Determine the (X, Y) coordinate at the center of the cell enclosing the given text.  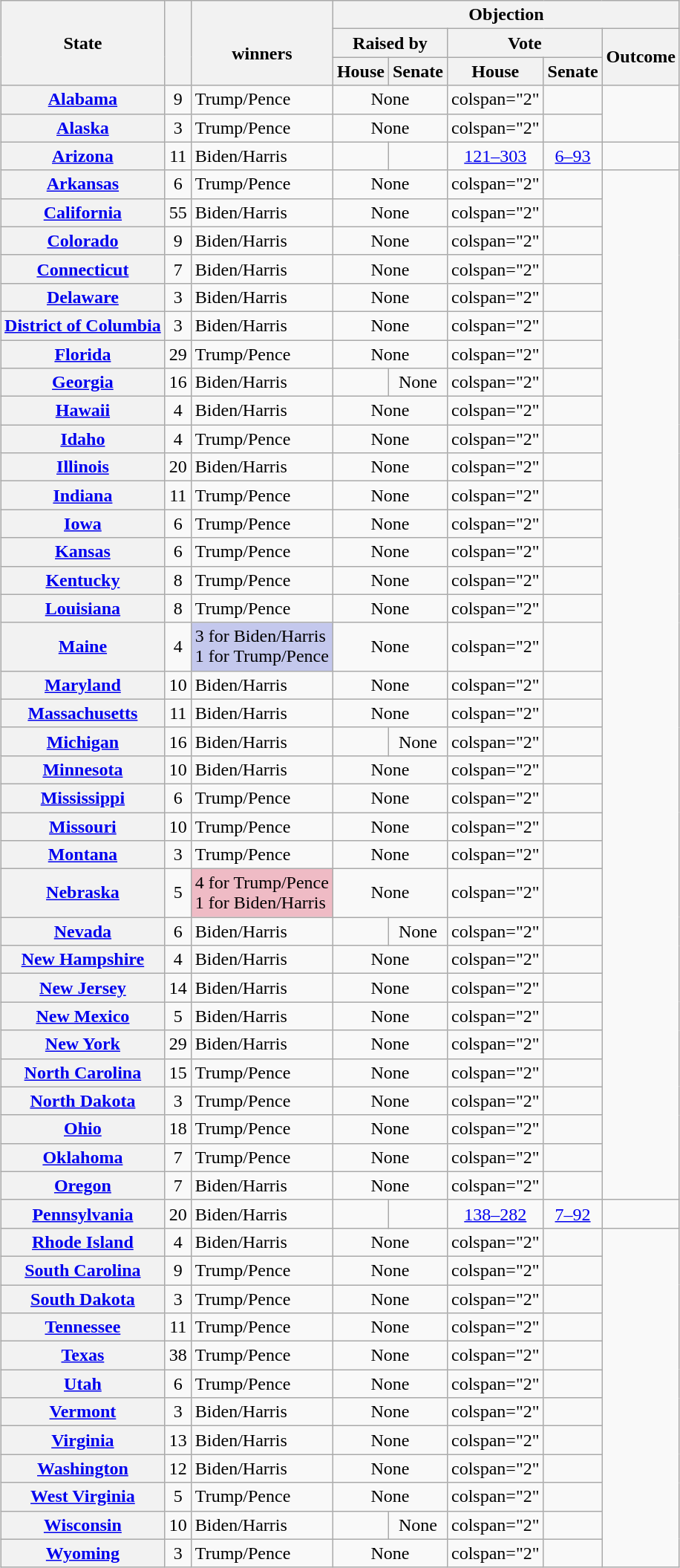
State (83, 43)
Outcome (641, 57)
Michigan (83, 741)
District of Columbia (83, 325)
4 for Trump/Pence1 for Biden/Harris (261, 893)
Mississippi (83, 798)
Rhode Island (83, 1242)
Minnesota (83, 770)
55 (178, 212)
Nevada (83, 931)
Raised by (390, 43)
Ohio (83, 1129)
Virginia (83, 1440)
New Jersey (83, 988)
West Virginia (83, 1497)
Objection (506, 15)
Idaho (83, 439)
North Carolina (83, 1073)
Maine (83, 646)
South Carolina (83, 1270)
Tennessee (83, 1327)
Hawaii (83, 411)
Oregon (83, 1185)
South Dakota (83, 1299)
Missouri (83, 827)
New York (83, 1044)
Kansas (83, 552)
Oklahoma (83, 1157)
Delaware (83, 297)
Maryland (83, 685)
Iowa (83, 524)
Arkansas (83, 184)
15 (178, 1073)
Colorado (83, 241)
6–93 (573, 156)
Vermont (83, 1412)
14 (178, 988)
winners (261, 43)
Texas (83, 1356)
13 (178, 1440)
Indiana (83, 495)
Alaska (83, 128)
138–282 (496, 1214)
Utah (83, 1384)
Florida (83, 354)
Vote (526, 43)
Wisconsin (83, 1525)
Alabama (83, 100)
North Dakota (83, 1101)
Pennsylvania (83, 1214)
Washington (83, 1468)
New Mexico (83, 1016)
Illinois (83, 467)
3 for Biden/Harris1 for Trump/Pence (261, 646)
California (83, 212)
121–303 (496, 156)
7–92 (573, 1214)
Wyoming (83, 1553)
New Hampshire (83, 960)
12 (178, 1468)
Montana (83, 855)
Nebraska (83, 893)
Louisiana (83, 608)
Kentucky (83, 580)
Massachusetts (83, 713)
Georgia (83, 383)
Arizona (83, 156)
Connecticut (83, 269)
18 (178, 1129)
38 (178, 1356)
